Detect which cell encompasses the target text, then output its (X, Y) center coordinate. 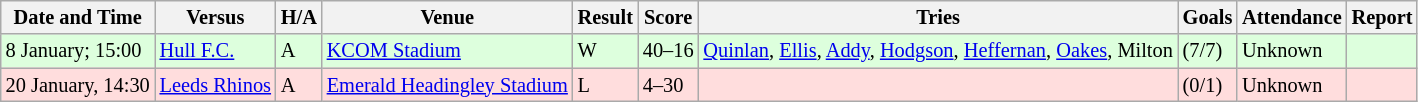
KCOM Stadium (448, 51)
Tries (938, 17)
Versus (216, 17)
Quinlan, Ellis, Addy, Hodgson, Heffernan, Oakes, Milton (938, 51)
Hull F.C. (216, 51)
H/A (299, 17)
Venue (448, 17)
Report (1382, 17)
Goals (1208, 17)
Date and Time (78, 17)
Attendance (1292, 17)
(7/7) (1208, 51)
Result (606, 17)
40–16 (668, 51)
L (606, 85)
20 January, 14:30 (78, 85)
W (606, 51)
4–30 (668, 85)
Leeds Rhinos (216, 85)
Score (668, 17)
8 January; 15:00 (78, 51)
Emerald Headingley Stadium (448, 85)
(0/1) (1208, 85)
